Search for the cell housing the specified text and yield its [x, y] center coordinate. 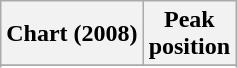
Chart (2008) [72, 34]
Peakposition [189, 34]
